Find where the given text appears and provide that cell's center as [X, Y] coordinate. 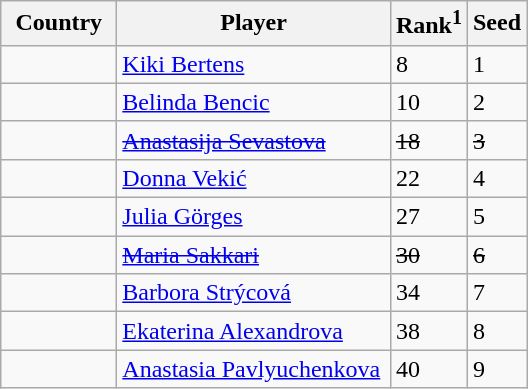
18 [428, 140]
34 [428, 293]
Barbora Strýcová [254, 293]
Ekaterina Alexandrova [254, 331]
22 [428, 178]
Julia Görges [254, 217]
7 [496, 293]
Maria Sakkari [254, 255]
9 [496, 369]
Kiki Bertens [254, 64]
Belinda Bencic [254, 102]
Anastasia Pavlyuchenkova [254, 369]
1 [496, 64]
3 [496, 140]
Anastasija Sevastova [254, 140]
27 [428, 217]
Seed [496, 24]
Rank1 [428, 24]
38 [428, 331]
30 [428, 255]
Donna Vekić [254, 178]
5 [496, 217]
40 [428, 369]
Country [59, 24]
2 [496, 102]
4 [496, 178]
Player [254, 24]
6 [496, 255]
10 [428, 102]
